Locate the cell with the specified text and output its (x, y) center coordinate. 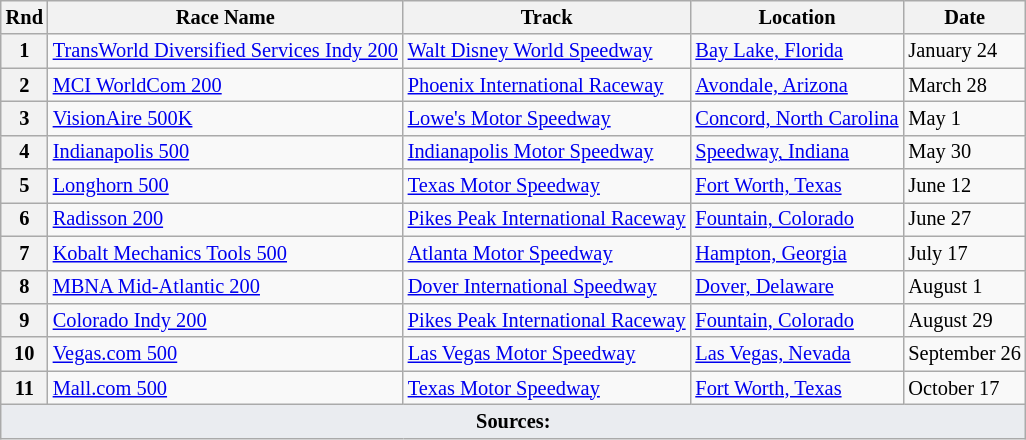
August 1 (964, 287)
Colorado Indy 200 (226, 320)
September 26 (964, 354)
May 1 (964, 118)
Indianapolis Motor Speedway (547, 152)
Indianapolis 500 (226, 152)
2 (24, 85)
Speedway, Indiana (796, 152)
Radisson 200 (226, 219)
Las Vegas, Nevada (796, 354)
Lowe's Motor Speedway (547, 118)
Longhorn 500 (226, 186)
MBNA Mid-Atlantic 200 (226, 287)
June 12 (964, 186)
August 29 (964, 320)
Location (796, 17)
5 (24, 186)
Vegas.com 500 (226, 354)
Avondale, Arizona (796, 85)
Hampton, Georgia (796, 253)
8 (24, 287)
Walt Disney World Speedway (547, 51)
Rnd (24, 17)
Phoenix International Raceway (547, 85)
Mall.com 500 (226, 388)
10 (24, 354)
1 (24, 51)
May 30 (964, 152)
3 (24, 118)
July 17 (964, 253)
Bay Lake, Florida (796, 51)
June 27 (964, 219)
Race Name (226, 17)
Dover International Speedway (547, 287)
9 (24, 320)
Las Vegas Motor Speedway (547, 354)
VisionAire 500K (226, 118)
Sources: (514, 421)
11 (24, 388)
March 28 (964, 85)
Date (964, 17)
Track (547, 17)
January 24 (964, 51)
MCI WorldCom 200 (226, 85)
Concord, North Carolina (796, 118)
Kobalt Mechanics Tools 500 (226, 253)
6 (24, 219)
7 (24, 253)
October 17 (964, 388)
TransWorld Diversified Services Indy 200 (226, 51)
Atlanta Motor Speedway (547, 253)
4 (24, 152)
Dover, Delaware (796, 287)
